From the cell containing the given text, extract its center point as [X, Y] coordinate. 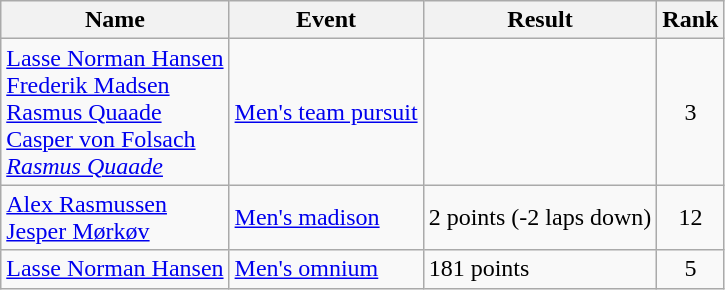
Men's team pursuit [326, 112]
Lasse Norman HansenFrederik MadsenRasmus QuaadeCasper von FolsachRasmus Quaade [115, 112]
Event [326, 20]
Result [540, 20]
Lasse Norman Hansen [115, 269]
3 [690, 112]
Men's omnium [326, 269]
2 points (-2 laps down) [540, 218]
Alex RasmussenJesper Mørkøv [115, 218]
Rank [690, 20]
Name [115, 20]
Men's madison [326, 218]
181 points [540, 269]
12 [690, 218]
5 [690, 269]
